Detect which cell encompasses the target text, then output its [X, Y] center coordinate. 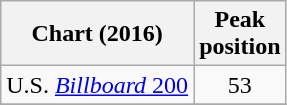
U.S. Billboard 200 [98, 85]
53 [240, 85]
Chart (2016) [98, 34]
Peakposition [240, 34]
